Determine the (x, y) coordinate at the center of the cell enclosing the given text.  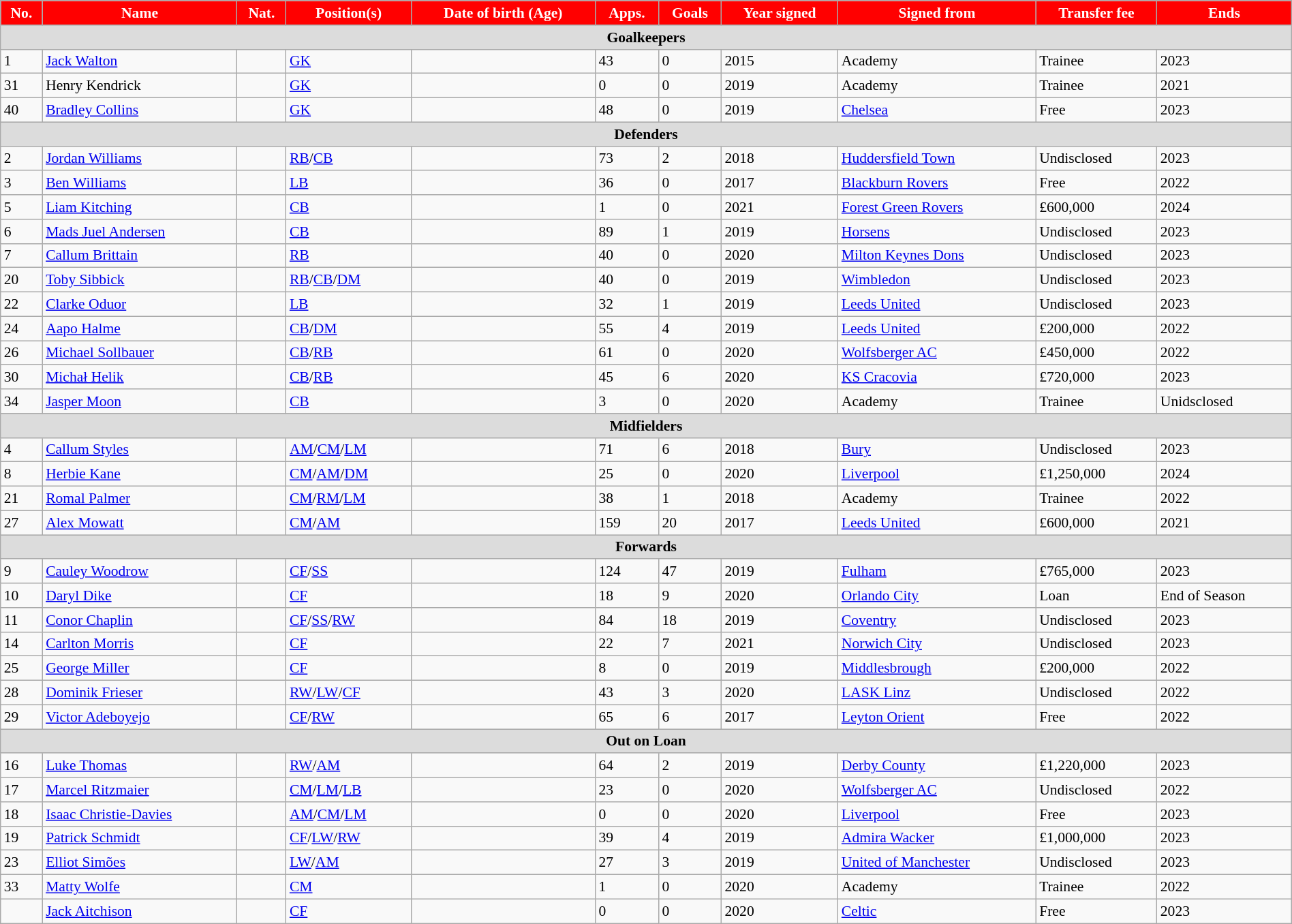
124 (627, 572)
2015 (780, 61)
Blackburn Rovers (937, 183)
Celtic (937, 911)
89 (627, 232)
33 (22, 887)
17 (22, 790)
RW/AM (349, 766)
71 (627, 450)
Coventry (937, 620)
Alex Mowatt (140, 523)
CM/AM/DM (349, 474)
Admira Wacker (937, 838)
CF/RW (349, 717)
Apps. (627, 13)
34 (22, 401)
Jack Aitchison (140, 911)
CF/LW/RW (349, 838)
Luke Thomas (140, 766)
Marcel Ritzmaier (140, 790)
Goalkeepers (646, 37)
Ends (1224, 13)
Chelsea (937, 110)
19 (22, 838)
Victor Adeboyejo (140, 717)
KS Cracovia (937, 378)
Horsens (937, 232)
14 (22, 644)
Mads Juel Andersen (140, 232)
Daryl Dike (140, 596)
Callum Brittain (140, 256)
£765,000 (1096, 572)
61 (627, 353)
Defenders (646, 134)
Elliot Simões (140, 863)
Patrick Schmidt (140, 838)
Cauley Woodrow (140, 572)
Callum Styles (140, 450)
65 (627, 717)
26 (22, 353)
CM/AM (349, 523)
Orlando City (937, 596)
£1,250,000 (1096, 474)
Michał Helik (140, 378)
RB/CB/DM (349, 280)
Bury (937, 450)
36 (627, 183)
Matty Wolfe (140, 887)
Ben Williams (140, 183)
Nat. (262, 13)
30 (22, 378)
Leyton Orient (937, 717)
Transfer fee (1096, 13)
32 (627, 305)
Year signed (780, 13)
47 (690, 572)
11 (22, 620)
Derby County (937, 766)
Jordan Williams (140, 159)
48 (627, 110)
Goals (690, 13)
Name (140, 13)
Forwards (646, 547)
Dominik Frieser (140, 693)
Jasper Moon (140, 401)
55 (627, 328)
End of Season (1224, 596)
Milton Keynes Dons (937, 256)
Fulham (937, 572)
159 (627, 523)
LW/AM (349, 863)
Huddersfield Town (937, 159)
28 (22, 693)
24 (22, 328)
Carlton Morris (140, 644)
United of Manchester (937, 863)
CM/LM/LB (349, 790)
Jack Walton (140, 61)
Forest Green Rovers (937, 207)
Date of birth (Age) (503, 13)
Henry Kendrick (140, 86)
64 (627, 766)
10 (22, 596)
Norwich City (937, 644)
£1,220,000 (1096, 766)
No. (22, 13)
16 (22, 766)
5 (22, 207)
84 (627, 620)
RB (349, 256)
Aapo Halme (140, 328)
39 (627, 838)
31 (22, 86)
Signed from (937, 13)
Clarke Oduor (140, 305)
Herbie Kane (140, 474)
George Miller (140, 668)
RB/CB (349, 159)
CB/DM (349, 328)
LASK Linz (937, 693)
Bradley Collins (140, 110)
Isaac Christie-Davies (140, 814)
Midfielders (646, 426)
Loan (1096, 596)
RW/LW/CF (349, 693)
45 (627, 378)
Middlesbrough (937, 668)
Wimbledon (937, 280)
21 (22, 499)
Out on Loan (646, 741)
Position(s) (349, 13)
£450,000 (1096, 353)
Unidsclosed (1224, 401)
Romal Palmer (140, 499)
38 (627, 499)
CF/SS/RW (349, 620)
Conor Chaplin (140, 620)
CM (349, 887)
73 (627, 159)
Liam Kitching (140, 207)
CF/SS (349, 572)
CM/RM/LM (349, 499)
Toby Sibbick (140, 280)
29 (22, 717)
£1,000,000 (1096, 838)
£720,000 (1096, 378)
Michael Sollbauer (140, 353)
